Scan for the cell matching the given text and deliver its [X, Y] coordinate at center. 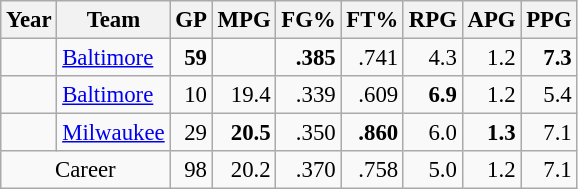
98 [191, 170]
29 [191, 133]
.741 [372, 58]
.758 [372, 170]
GP [191, 20]
Year [29, 20]
10 [191, 95]
6.0 [432, 133]
RPG [432, 20]
59 [191, 58]
1.3 [492, 133]
FG% [308, 20]
Milwaukee [114, 133]
6.9 [432, 95]
.385 [308, 58]
Team [114, 20]
4.3 [432, 58]
20.5 [244, 133]
.370 [308, 170]
MPG [244, 20]
5.0 [432, 170]
5.4 [549, 95]
.339 [308, 95]
FT% [372, 20]
19.4 [244, 95]
PPG [549, 20]
APG [492, 20]
.609 [372, 95]
20.2 [244, 170]
.860 [372, 133]
7.3 [549, 58]
.350 [308, 133]
Career [86, 170]
